Identify which cell holds the provided text, then report its (X, Y) central coordinate. 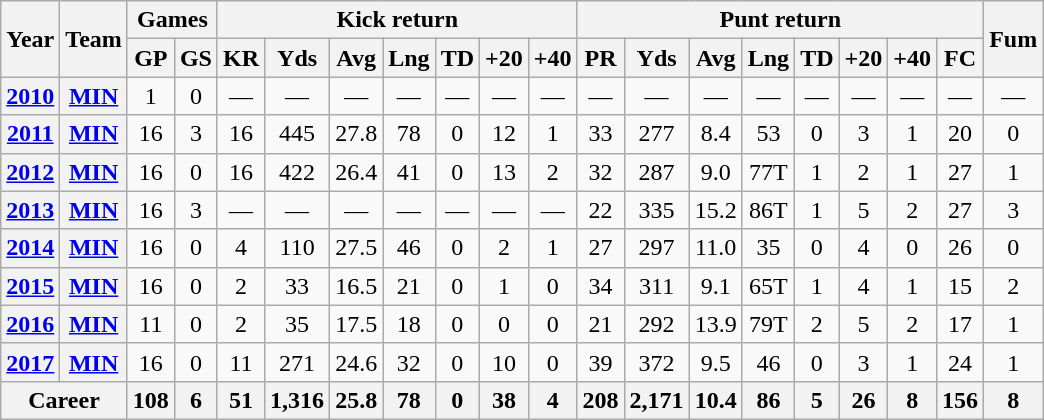
20 (960, 134)
PR (600, 58)
110 (298, 248)
2,171 (656, 400)
41 (409, 172)
292 (656, 324)
39 (600, 362)
6 (196, 400)
2015 (30, 286)
422 (298, 172)
2014 (30, 248)
15.2 (716, 210)
51 (240, 400)
208 (600, 400)
13.9 (716, 324)
2010 (30, 96)
Career (64, 400)
15 (960, 286)
25.8 (356, 400)
2016 (30, 324)
9.5 (716, 362)
287 (656, 172)
9.0 (716, 172)
12 (504, 134)
65T (768, 286)
9.1 (716, 286)
27.8 (356, 134)
2013 (30, 210)
17.5 (356, 324)
Punt return (780, 20)
8.4 (716, 134)
FC (960, 58)
2011 (30, 134)
22 (600, 210)
13 (504, 172)
311 (656, 286)
445 (298, 134)
16.5 (356, 286)
11.0 (716, 248)
KR (240, 58)
24 (960, 362)
53 (768, 134)
10.4 (716, 400)
27.5 (356, 248)
26.4 (356, 172)
297 (656, 248)
17 (960, 324)
2012 (30, 172)
86 (768, 400)
38 (504, 400)
Fum (1014, 39)
79T (768, 324)
24.6 (356, 362)
Year (30, 39)
86T (768, 210)
18 (409, 324)
10 (504, 362)
271 (298, 362)
2017 (30, 362)
34 (600, 286)
156 (960, 400)
Team (94, 39)
1,316 (298, 400)
Games (172, 20)
372 (656, 362)
277 (656, 134)
108 (150, 400)
335 (656, 210)
77T (768, 172)
Kick return (397, 20)
GP (150, 58)
GS (196, 58)
